Locate the cell with the specified text and output its [X, Y] center coordinate. 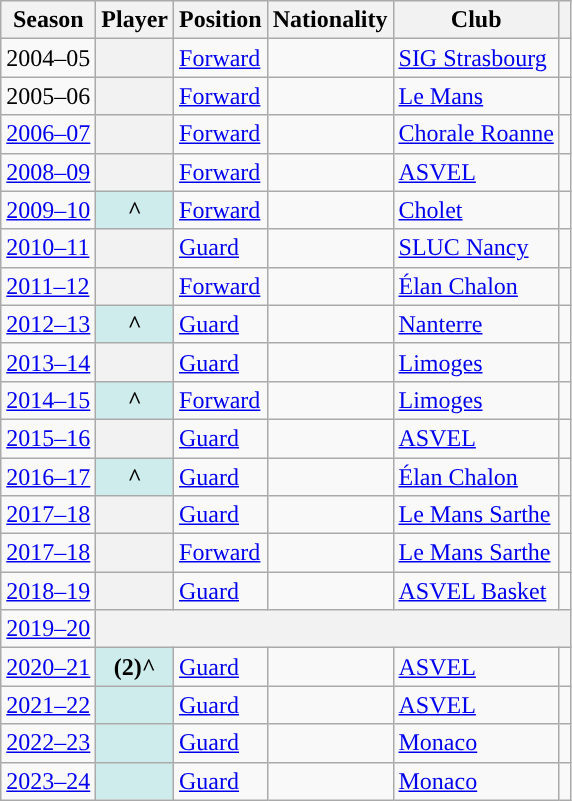
2013–14 [48, 362]
2005–06 [48, 96]
2020–21 [48, 667]
2010–11 [48, 248]
2014–15 [48, 400]
Position [221, 20]
2023–24 [48, 781]
2006–07 [48, 134]
Club [476, 20]
2022–23 [48, 743]
2011–12 [48, 286]
2008–09 [48, 172]
Nationality [330, 20]
(2)^ [135, 667]
Nanterre [476, 324]
SIG Strasbourg [476, 58]
2018–19 [48, 591]
2016–17 [48, 477]
Chorale Roanne [476, 134]
2015–16 [48, 438]
2019–20 [48, 629]
Season [48, 20]
2004–05 [48, 58]
ASVEL Basket [476, 591]
2012–13 [48, 324]
Cholet [476, 210]
SLUC Nancy [476, 248]
2021–22 [48, 705]
2009–10 [48, 210]
Le Mans [476, 96]
Player [135, 20]
